Output the (x, y) coordinate of the center of the cell containing the given text.  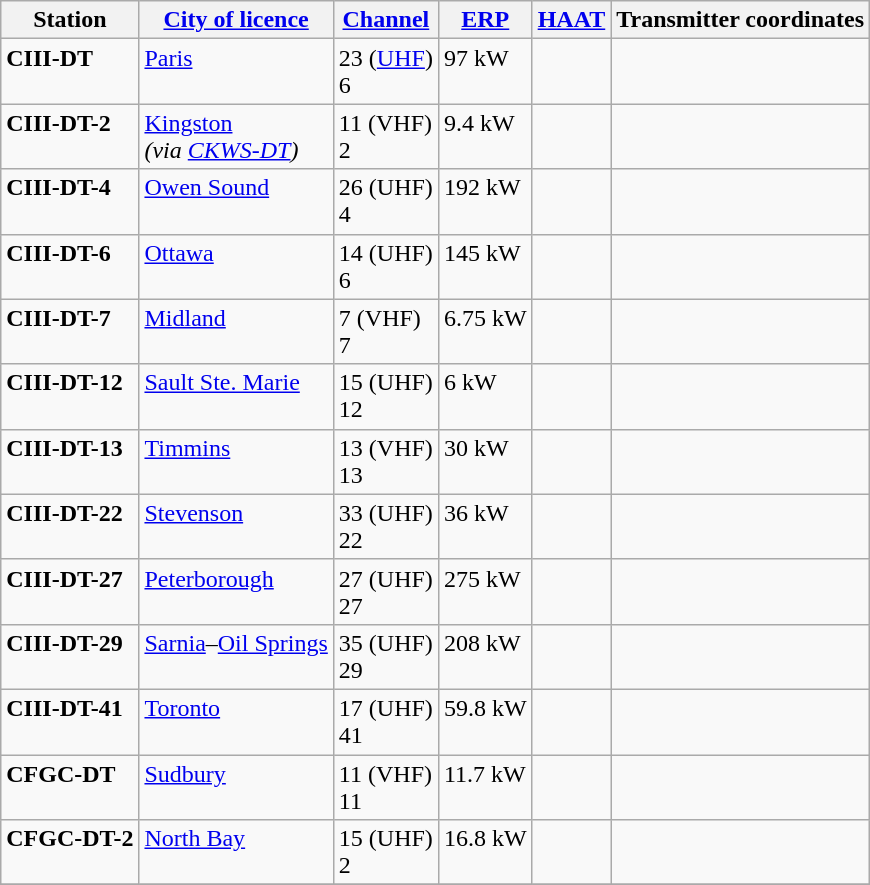
Sudbury (236, 786)
CIII-DT-2 (70, 136)
CIII-DT-6 (70, 266)
Kingston(via CKWS-DT) (236, 136)
CIII-DT-27 (70, 592)
192 kW (485, 202)
CIII-DT (70, 72)
11 (VHF)11 (386, 786)
6.75 kW (485, 332)
35 (UHF)29 (386, 656)
Midland (236, 332)
CIII-DT-22 (70, 526)
Sault Ste. Marie (236, 396)
CFGC-DT-2 (70, 852)
27 (UHF)27 (386, 592)
59.8 kW (485, 722)
14 (UHF)6 (386, 266)
33 (UHF)22 (386, 526)
Sarnia–Oil Springs (236, 656)
CIII-DT-41 (70, 722)
HAAT (572, 20)
16.8 kW (485, 852)
Paris (236, 72)
Stevenson (236, 526)
Ottawa (236, 266)
15 (UHF)2 (386, 852)
CIII-DT-4 (70, 202)
97 kW (485, 72)
Station (70, 20)
North Bay (236, 852)
208 kW (485, 656)
36 kW (485, 526)
CIII-DT-13 (70, 462)
CFGC-DT (70, 786)
CIII-DT-12 (70, 396)
26 (UHF)4 (386, 202)
Peterborough (236, 592)
145 kW (485, 266)
Toronto (236, 722)
6 kW (485, 396)
11.7 kW (485, 786)
Channel (386, 20)
23 (UHF)6 (386, 72)
9.4 kW (485, 136)
17 (UHF)41 (386, 722)
Timmins (236, 462)
Transmitter coordinates (740, 20)
275 kW (485, 592)
CIII-DT-7 (70, 332)
15 (UHF)12 (386, 396)
ERP (485, 20)
30 kW (485, 462)
11 (VHF)2 (386, 136)
CIII-DT-29 (70, 656)
Owen Sound (236, 202)
7 (VHF)7 (386, 332)
City of licence (236, 20)
13 (VHF)13 (386, 462)
